Determine the [X, Y] coordinate at the center of the cell enclosing the given text.  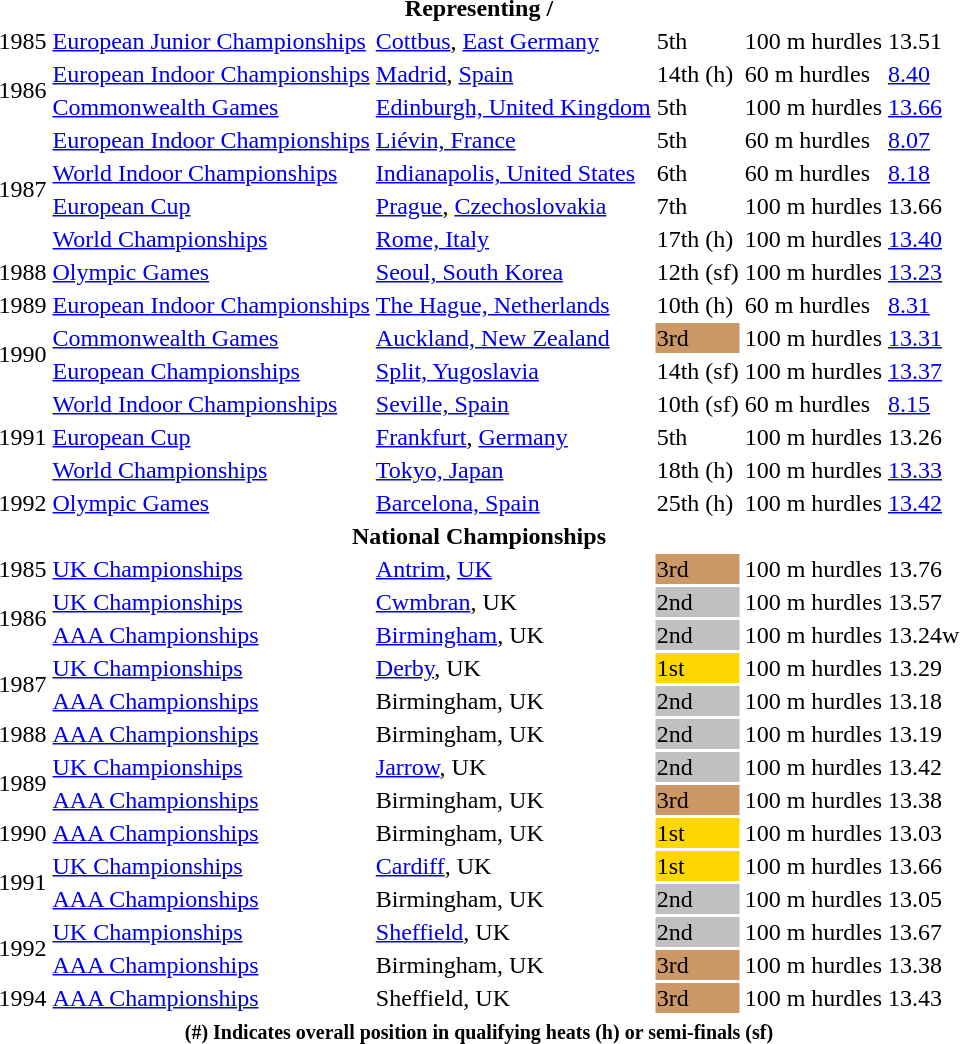
13.43 [923, 998]
18th (h) [698, 470]
10th (sf) [698, 404]
European Championships [211, 371]
13.03 [923, 833]
13.51 [923, 41]
13.29 [923, 668]
13.33 [923, 470]
Rome, Italy [513, 239]
14th (h) [698, 74]
Seoul, South Korea [513, 272]
Auckland, New Zealand [513, 338]
Cottbus, East Germany [513, 41]
Barcelona, Spain [513, 503]
13.18 [923, 701]
8.18 [923, 173]
European Junior Championships [211, 41]
7th [698, 206]
13.37 [923, 371]
13.76 [923, 569]
Prague, Czechoslovakia [513, 206]
17th (h) [698, 239]
13.19 [923, 734]
6th [698, 173]
8.07 [923, 140]
13.26 [923, 437]
10th (h) [698, 305]
13.31 [923, 338]
Jarrow, UK [513, 767]
13.05 [923, 899]
Liévin, France [513, 140]
8.40 [923, 74]
13.24w [923, 635]
Cwmbran, UK [513, 602]
13.57 [923, 602]
Tokyo, Japan [513, 470]
Seville, Spain [513, 404]
8.31 [923, 305]
8.15 [923, 404]
Edinburgh, United Kingdom [513, 107]
Madrid, Spain [513, 74]
25th (h) [698, 503]
Split, Yugoslavia [513, 371]
13.67 [923, 932]
Indianapolis, United States [513, 173]
13.23 [923, 272]
The Hague, Netherlands [513, 305]
Cardiff, UK [513, 866]
13.40 [923, 239]
14th (sf) [698, 371]
12th (sf) [698, 272]
Antrim, UK [513, 569]
Derby, UK [513, 668]
Frankfurt, Germany [513, 437]
